Provide the [x, y] coordinate of the cell's center where the given text is located.  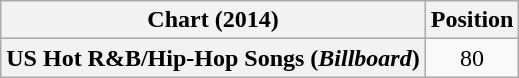
Position [472, 20]
80 [472, 58]
Chart (2014) [213, 20]
US Hot R&B/Hip-Hop Songs (Billboard) [213, 58]
